Find where the given text appears and provide that cell's center as (x, y) coordinate. 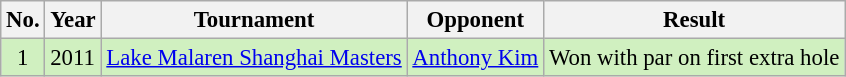
Opponent (476, 20)
2011 (73, 58)
Tournament (254, 20)
Anthony Kim (476, 58)
Result (694, 20)
Won with par on first extra hole (694, 58)
Year (73, 20)
1 (23, 58)
Lake Malaren Shanghai Masters (254, 58)
No. (23, 20)
